For the text-containing cell, return its midpoint in (x, y) coordinate format. 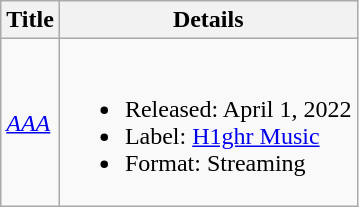
Title (30, 20)
Released: April 1, 2022Label: H1ghr MusicFormat: Streaming (208, 122)
AAA (30, 122)
Details (208, 20)
